Extract the (X, Y) coordinate from the center of the cell holding the provided text.  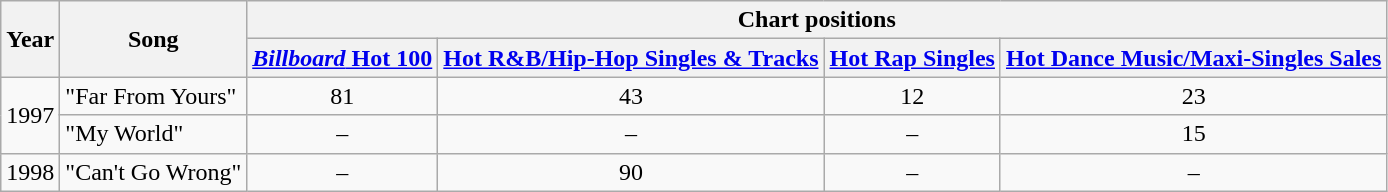
1998 (30, 172)
1997 (30, 115)
Song (154, 39)
81 (342, 96)
Chart positions (817, 20)
12 (912, 96)
"My World" (154, 134)
43 (631, 96)
Billboard Hot 100 (342, 58)
Year (30, 39)
Hot Rap Singles (912, 58)
23 (1193, 96)
90 (631, 172)
15 (1193, 134)
"Can't Go Wrong" (154, 172)
Hot Dance Music/Maxi-Singles Sales (1193, 58)
Hot R&B/Hip-Hop Singles & Tracks (631, 58)
"Far From Yours" (154, 96)
